Search for the cell housing the specified text and yield its (X, Y) center coordinate. 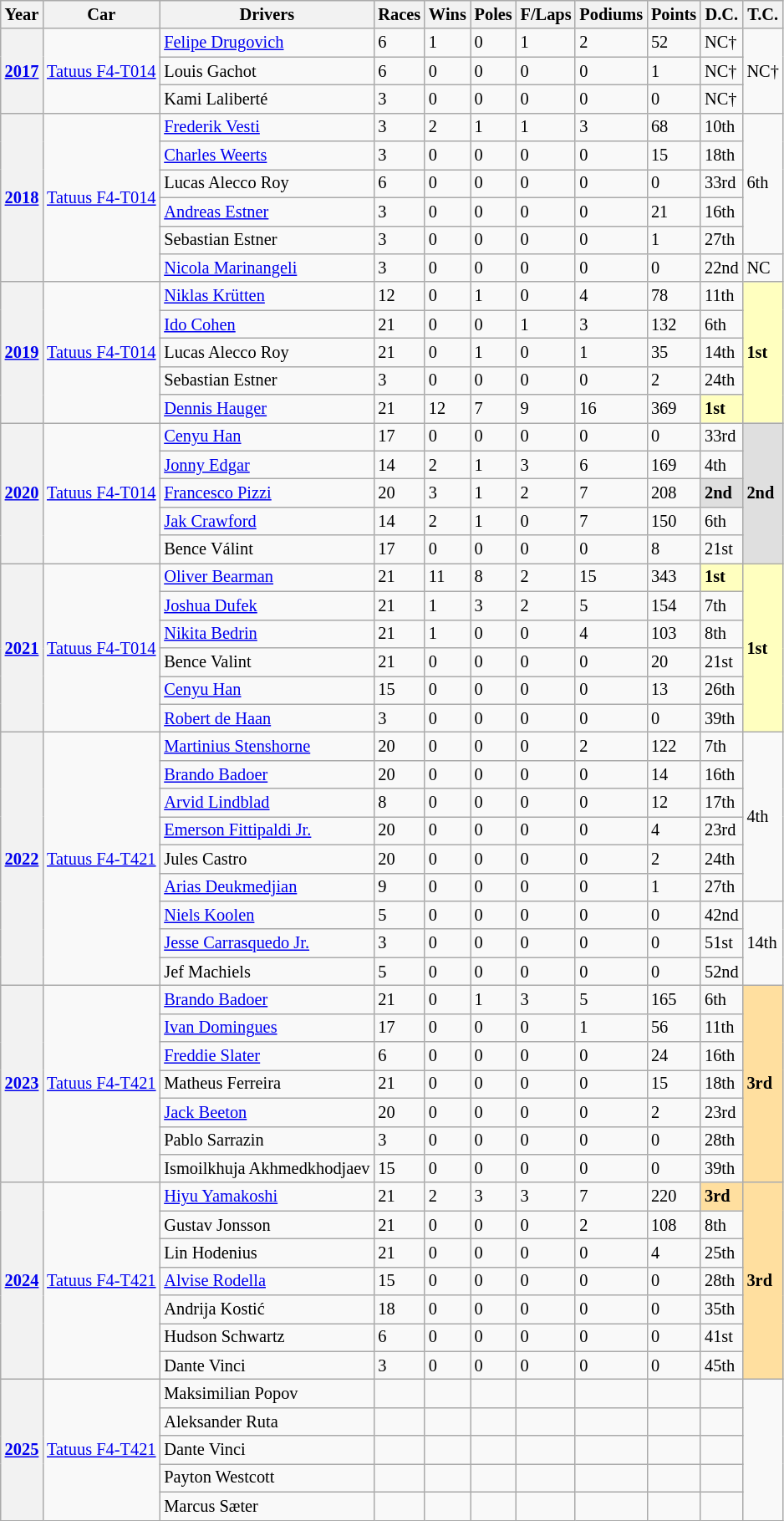
208 (674, 493)
Jack Beeton (267, 1112)
11 (448, 577)
51st (721, 943)
Nicola Marinangeli (267, 268)
68 (674, 127)
343 (674, 577)
Niels Koolen (267, 915)
2019 (22, 352)
Lin Hodenius (267, 1253)
220 (674, 1197)
2021 (22, 647)
Joshua Dufek (267, 605)
Kami Laliberté (267, 99)
Felipe Drugovich (267, 43)
17th (721, 803)
Pablo Sarrazin (267, 1141)
Jef Machiels (267, 972)
2023 (22, 1084)
18 (400, 1309)
13 (674, 690)
78 (674, 296)
Hiyu Yamakoshi (267, 1197)
Ismoilkhuja Akhmedkhodjaev (267, 1168)
150 (674, 521)
2024 (22, 1281)
2022 (22, 858)
122 (674, 746)
42nd (721, 915)
41st (721, 1337)
Robert de Haan (267, 718)
132 (674, 324)
Niklas Krütten (267, 296)
Ido Cohen (267, 324)
Races (400, 14)
Louis Gachot (267, 71)
45th (721, 1365)
T.C. (763, 14)
Maksimilian Popov (267, 1394)
F/Laps (547, 14)
Drivers (267, 14)
2020 (22, 493)
369 (674, 409)
Jesse Carrasquedo Jr. (267, 943)
52 (674, 43)
52nd (721, 972)
Frederik Vesti (267, 127)
2018 (22, 197)
Freddie Slater (267, 1056)
35th (721, 1309)
Ivan Domingues (267, 1028)
Nikita Bedrin (267, 634)
24 (674, 1056)
154 (674, 605)
Francesco Pizzi (267, 493)
Alvise Rodella (267, 1281)
103 (674, 634)
26th (721, 690)
Arias Deukmedjian (267, 887)
10th (721, 127)
NC (763, 268)
Andreas Estner (267, 212)
Car (101, 14)
Jonny Edgar (267, 465)
Aleksander Ruta (267, 1421)
25th (721, 1253)
Arvid Lindblad (267, 803)
Wins (448, 14)
169 (674, 465)
Andrija Kostić (267, 1309)
D.C. (721, 14)
56 (674, 1028)
108 (674, 1225)
Dennis Hauger (267, 409)
16 (611, 409)
Jules Castro (267, 859)
Hudson Schwartz (267, 1337)
Marcus Sæter (267, 1506)
Emerson Fittipaldi Jr. (267, 830)
Poles (493, 14)
Points (674, 14)
2017 (22, 70)
Bence Válint (267, 549)
165 (674, 999)
Charles Weerts (267, 156)
Bence Valint (267, 661)
2025 (22, 1450)
Oliver Bearman (267, 577)
Matheus Ferreira (267, 1084)
35 (674, 352)
Gustav Jonsson (267, 1225)
Podiums (611, 14)
Jak Crawford (267, 521)
Year (22, 14)
22nd (721, 268)
Payton Westcott (267, 1478)
Martinius Stenshorne (267, 746)
